Capture the cell that displays the provided text and extract its [x, y] central coordinate. 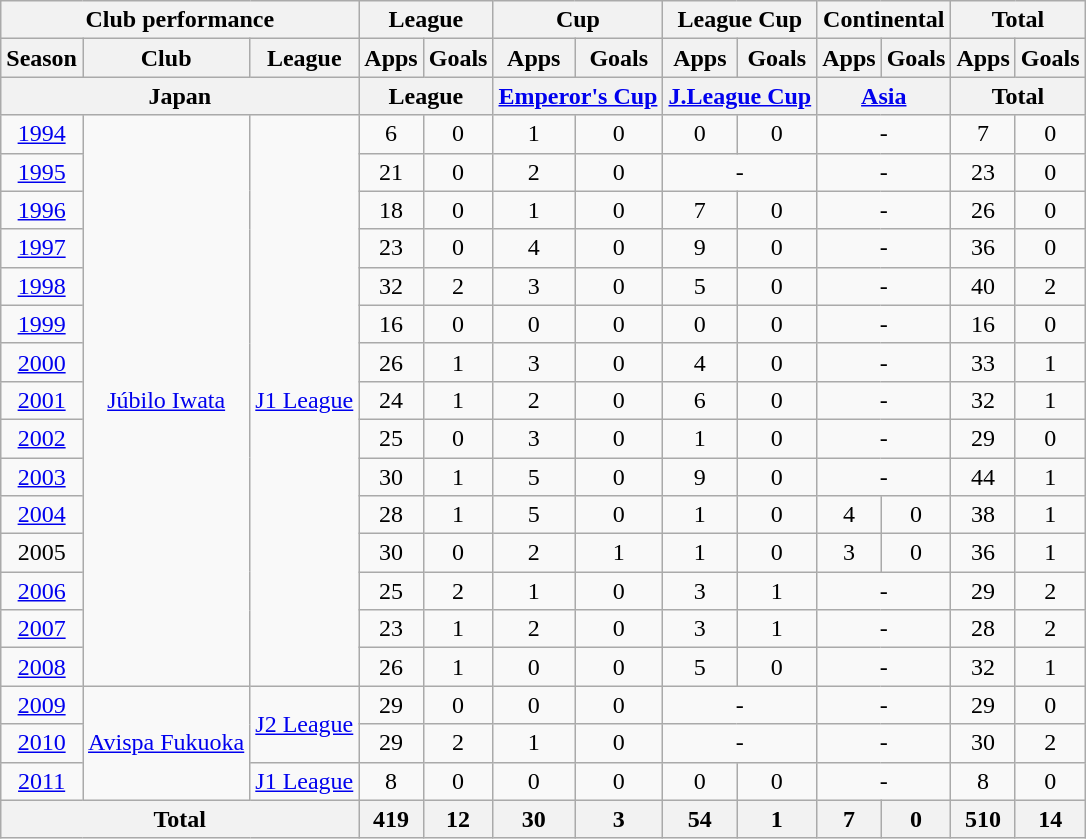
Club [166, 58]
2010 [42, 743]
1996 [42, 210]
2006 [42, 591]
12 [458, 819]
Club performance [180, 20]
2003 [42, 477]
1997 [42, 248]
Emperor's Cup [578, 96]
Season [42, 58]
2008 [42, 667]
18 [391, 210]
40 [983, 286]
1994 [42, 134]
14 [1050, 819]
Júbilo Iwata [166, 400]
2001 [42, 400]
Avispa Fukuoka [166, 743]
J.League Cup [740, 96]
510 [983, 819]
Asia [884, 96]
33 [983, 362]
54 [700, 819]
44 [983, 477]
1999 [42, 324]
2011 [42, 781]
2004 [42, 515]
1998 [42, 286]
2009 [42, 705]
2002 [42, 438]
Japan [180, 96]
League Cup [740, 20]
2007 [42, 629]
1995 [42, 172]
24 [391, 400]
21 [391, 172]
Cup [578, 20]
38 [983, 515]
Continental [884, 20]
J2 League [304, 724]
2005 [42, 553]
419 [391, 819]
2000 [42, 362]
